Provide the (x, y) coordinate of the cell's center where the given text is located.  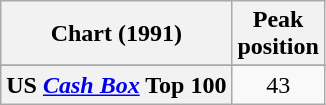
Chart (1991) (116, 34)
US Cash Box Top 100 (116, 85)
Peakposition (278, 34)
43 (278, 85)
